Find where the given text appears and provide that cell's center as [x, y] coordinate. 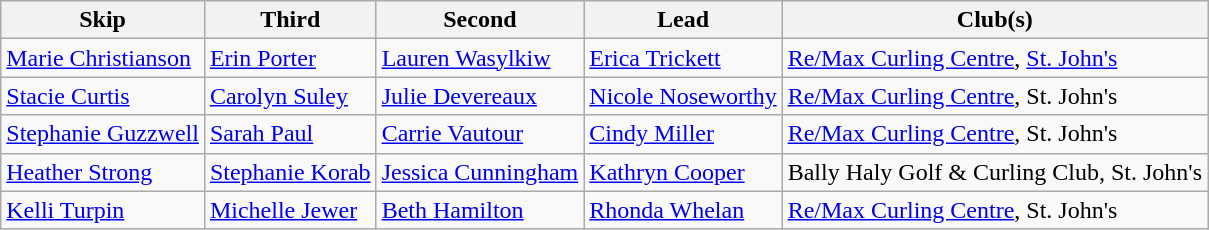
Rhonda Whelan [683, 210]
Club(s) [994, 20]
Stephanie Guzzwell [103, 134]
Jessica Cunningham [480, 172]
Third [290, 20]
Skip [103, 20]
Second [480, 20]
Cindy Miller [683, 134]
Stacie Curtis [103, 96]
Julie Devereaux [480, 96]
Carrie Vautour [480, 134]
Sarah Paul [290, 134]
Erin Porter [290, 58]
Erica Trickett [683, 58]
Lead [683, 20]
Bally Haly Golf & Curling Club, St. John's [994, 172]
Marie Christianson [103, 58]
Stephanie Korab [290, 172]
Lauren Wasylkiw [480, 58]
Heather Strong [103, 172]
Kathryn Cooper [683, 172]
Kelli Turpin [103, 210]
Beth Hamilton [480, 210]
Nicole Noseworthy [683, 96]
Carolyn Suley [290, 96]
Michelle Jewer [290, 210]
